Detect which cell encompasses the target text, then output its [x, y] center coordinate. 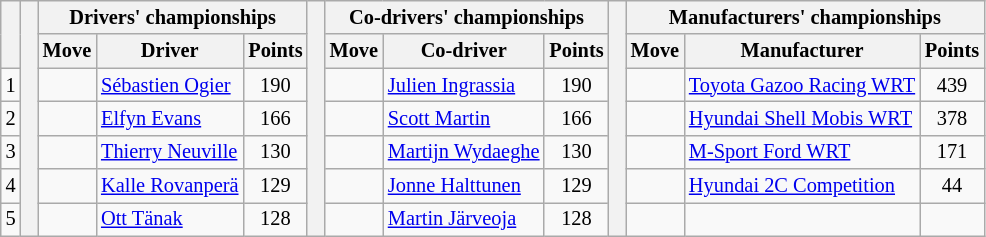
Manufacturers' championships [805, 17]
1 [11, 85]
4 [11, 186]
Martin Järveoja [464, 219]
Manufacturer [802, 51]
Co-driver [464, 51]
3 [11, 152]
Thierry Neuville [170, 152]
Scott Martin [464, 118]
Martijn Wydaeghe [464, 152]
Hyundai 2C Competition [802, 186]
Sébastien Ogier [170, 85]
2 [11, 118]
44 [952, 186]
Kalle Rovanperä [170, 186]
Jonne Halttunen [464, 186]
Drivers' championships [173, 17]
M-Sport Ford WRT [802, 152]
Driver [170, 51]
Julien Ingrassia [464, 85]
439 [952, 85]
Toyota Gazoo Racing WRT [802, 85]
Co-drivers' championships [467, 17]
171 [952, 152]
Hyundai Shell Mobis WRT [802, 118]
Elfyn Evans [170, 118]
5 [11, 219]
378 [952, 118]
Ott Tänak [170, 219]
